Determine the (x, y) coordinate at the center of the cell enclosing the given text.  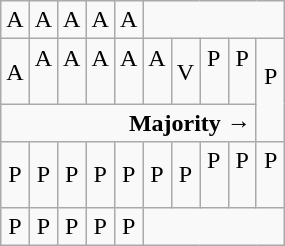
V (185, 72)
Majority → (129, 123)
